Search for the cell housing the specified text and yield its [X, Y] center coordinate. 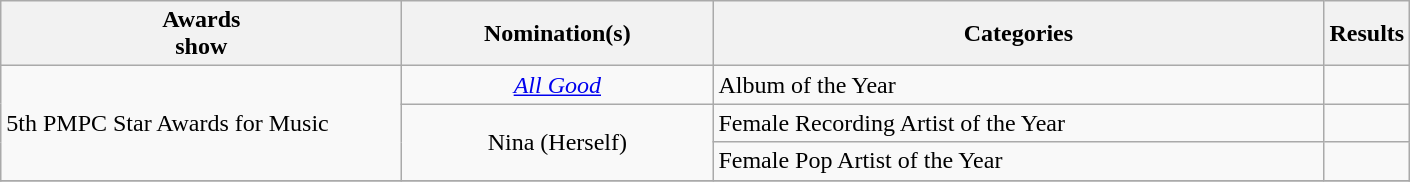
Female Pop Artist of the Year [1018, 161]
All Good [558, 85]
Awardsshow [202, 34]
Results [1367, 34]
Nina (Herself) [558, 142]
Female Recording Artist of the Year [1018, 123]
Categories [1018, 34]
Nomination(s) [558, 34]
5th PMPC Star Awards for Music [202, 123]
Album of the Year [1018, 85]
